Capture the cell that displays the provided text and extract its (X, Y) central coordinate. 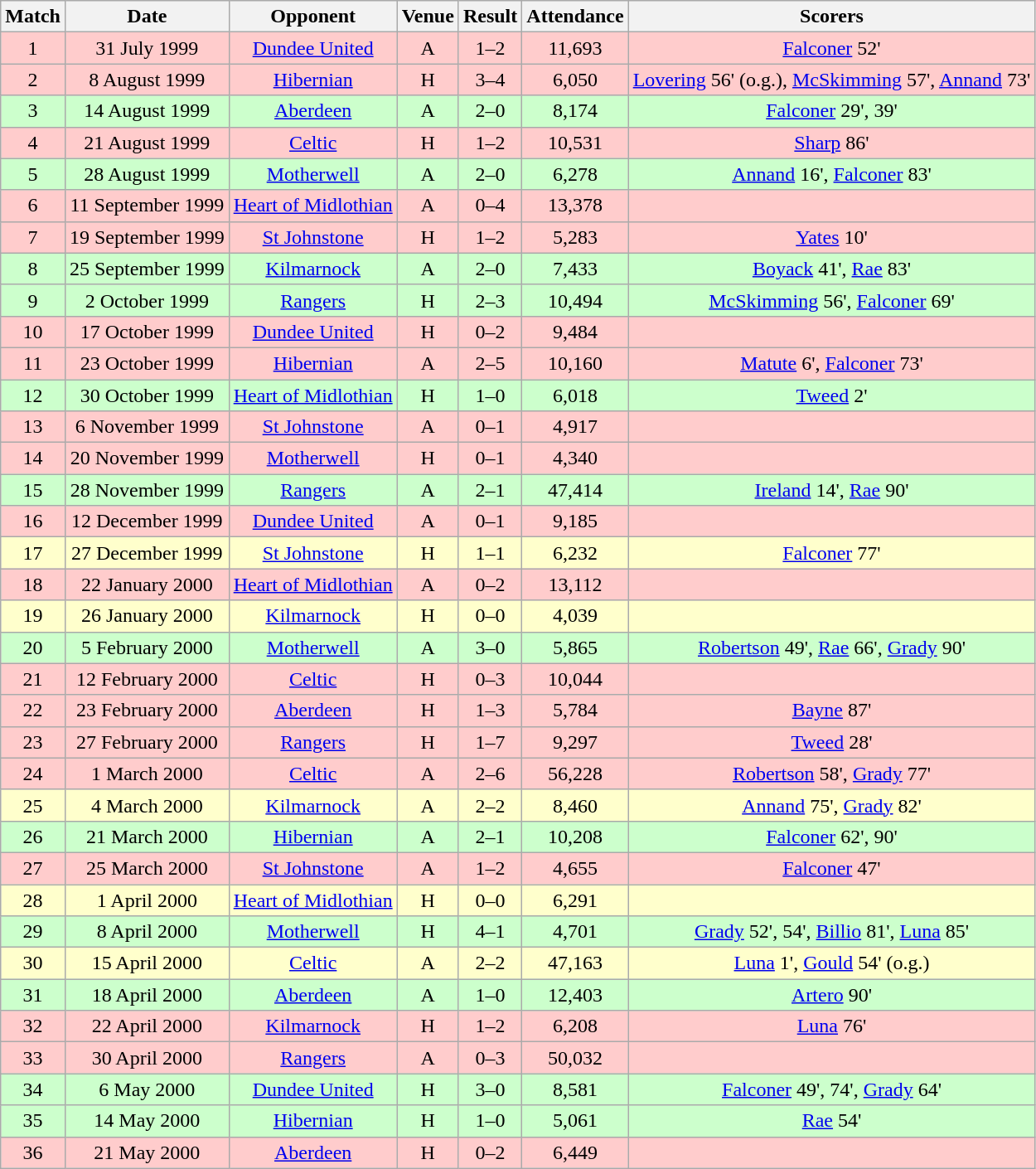
4 (33, 143)
23 (33, 742)
14 (33, 458)
2 (33, 80)
31 (33, 995)
12,403 (575, 995)
20 (33, 648)
2 October 1999 (147, 300)
17 (33, 553)
4,917 (575, 427)
Matute 6', Falconer 73' (832, 363)
6,018 (575, 395)
18 April 2000 (147, 995)
47,163 (575, 963)
6,050 (575, 80)
Opponent (313, 17)
8,174 (575, 111)
Luna 1', Gould 54' (o.g.) (832, 963)
Falconer 49', 74', Grady 64' (832, 1089)
9,297 (575, 742)
21 May 2000 (147, 1152)
5,865 (575, 648)
21 March 2000 (147, 837)
4,340 (575, 458)
4,039 (575, 616)
4–1 (490, 932)
8 August 1999 (147, 80)
14 May 2000 (147, 1121)
25 (33, 805)
22 April 2000 (147, 1026)
9,185 (575, 521)
11 (33, 363)
1–3 (490, 711)
Falconer 62', 90' (832, 837)
14 August 1999 (147, 111)
9,484 (575, 332)
10,208 (575, 837)
Match (33, 17)
12 December 1999 (147, 521)
Artero 90' (832, 995)
4,655 (575, 868)
13 (33, 427)
29 (33, 932)
28 August 1999 (147, 174)
35 (33, 1121)
25 September 1999 (147, 269)
Rae 54' (832, 1121)
7,433 (575, 269)
Boyack 41', Rae 83' (832, 269)
6 (33, 206)
Yates 10' (832, 237)
6,208 (575, 1026)
11 September 1999 (147, 206)
15 (33, 490)
0–4 (490, 206)
Venue (428, 17)
27 February 2000 (147, 742)
Lovering 56' (o.g.), McSkimming 57', Annand 73' (832, 80)
6,291 (575, 900)
6,232 (575, 553)
Robertson 58', Grady 77' (832, 774)
3–4 (490, 80)
22 January 2000 (147, 584)
20 November 1999 (147, 458)
10,494 (575, 300)
28 (33, 900)
Falconer 29', 39' (832, 111)
10,531 (575, 143)
13,378 (575, 206)
Luna 76' (832, 1026)
1 (33, 48)
5,061 (575, 1121)
2–3 (490, 300)
26 (33, 837)
Falconer 47' (832, 868)
56,228 (575, 774)
22 (33, 711)
4 March 2000 (147, 805)
10,044 (575, 679)
9 (33, 300)
6,449 (575, 1152)
Tweed 28' (832, 742)
6 May 2000 (147, 1089)
Scorers (832, 17)
3 (33, 111)
21 (33, 679)
24 (33, 774)
1 March 2000 (147, 774)
Attendance (575, 17)
4,701 (575, 932)
8 April 2000 (147, 932)
Annand 16', Falconer 83' (832, 174)
Bayne 87' (832, 711)
1–7 (490, 742)
33 (33, 1058)
36 (33, 1152)
8,581 (575, 1089)
2–5 (490, 363)
47,414 (575, 490)
5,283 (575, 237)
19 (33, 616)
28 November 1999 (147, 490)
10,160 (575, 363)
32 (33, 1026)
Annand 75', Grady 82' (832, 805)
McSkimming 56', Falconer 69' (832, 300)
31 July 1999 (147, 48)
30 (33, 963)
15 April 2000 (147, 963)
11,693 (575, 48)
8,460 (575, 805)
17 October 1999 (147, 332)
34 (33, 1089)
50,032 (575, 1058)
2–6 (490, 774)
Grady 52', 54', Billio 81', Luna 85' (832, 932)
Falconer 52' (832, 48)
Sharp 86' (832, 143)
Ireland 14', Rae 90' (832, 490)
27 (33, 868)
8 (33, 269)
18 (33, 584)
27 December 1999 (147, 553)
Result (490, 17)
5,784 (575, 711)
16 (33, 521)
23 February 2000 (147, 711)
25 March 2000 (147, 868)
26 January 2000 (147, 616)
Robertson 49', Rae 66', Grady 90' (832, 648)
6,278 (575, 174)
5 February 2000 (147, 648)
30 April 2000 (147, 1058)
Tweed 2' (832, 395)
5 (33, 174)
Falconer 77' (832, 553)
12 (33, 395)
23 October 1999 (147, 363)
1–1 (490, 553)
6 November 1999 (147, 427)
19 September 1999 (147, 237)
10 (33, 332)
Date (147, 17)
1 April 2000 (147, 900)
7 (33, 237)
21 August 1999 (147, 143)
12 February 2000 (147, 679)
13,112 (575, 584)
30 October 1999 (147, 395)
